Locate the cell with the specified text and output its (x, y) center coordinate. 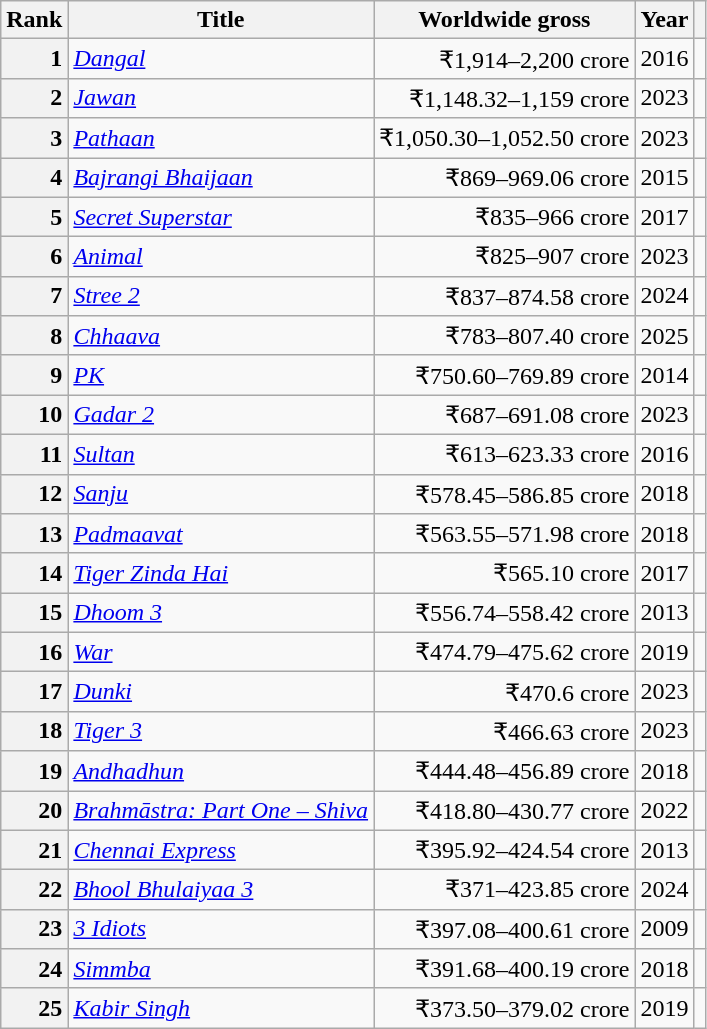
5 (34, 217)
War (221, 652)
Kabir Singh (221, 1008)
18 (34, 731)
2014 (664, 375)
Jawan (221, 98)
Title (221, 20)
1 (34, 59)
₹750.60–769.89 crore (504, 375)
₹397.08–400.61 crore (504, 929)
23 (34, 929)
₹565.10 crore (504, 573)
2025 (664, 336)
Chennai Express (221, 850)
2015 (664, 178)
8 (34, 336)
Padmaavat (221, 534)
Dunki (221, 692)
Andhadhun (221, 771)
₹563.55–571.98 crore (504, 534)
₹825–907 crore (504, 257)
6 (34, 257)
₹1,914–2,200 crore (504, 59)
₹466.63 crore (504, 731)
20 (34, 810)
₹444.48–456.89 crore (504, 771)
2 (34, 98)
Tiger Zinda Hai (221, 573)
₹578.45–586.85 crore (504, 494)
Simmba (221, 969)
₹837–874.58 crore (504, 296)
₹474.79–475.62 crore (504, 652)
16 (34, 652)
₹395.92–424.54 crore (504, 850)
Bhool Bhulaiyaa 3 (221, 890)
₹371–423.85 crore (504, 890)
Rank (34, 20)
₹418.80–430.77 crore (504, 810)
Dhoom 3 (221, 613)
10 (34, 415)
₹835–966 crore (504, 217)
₹1,148.32–1,159 crore (504, 98)
Dangal (221, 59)
2009 (664, 929)
Stree 2 (221, 296)
Tiger 3 (221, 731)
₹556.74–558.42 crore (504, 613)
PK (221, 375)
Gadar 2 (221, 415)
₹687–691.08 crore (504, 415)
Brahmāstra: Part One – Shiva (221, 810)
Worldwide gross (504, 20)
25 (34, 1008)
22 (34, 890)
Chhaava (221, 336)
13 (34, 534)
₹613–623.33 crore (504, 454)
₹783–807.40 crore (504, 336)
7 (34, 296)
₹869–969.06 crore (504, 178)
12 (34, 494)
11 (34, 454)
₹391.68–400.19 crore (504, 969)
19 (34, 771)
Secret Superstar (221, 217)
3 Idiots (221, 929)
14 (34, 573)
₹373.50–379.02 crore (504, 1008)
₹470.6 crore (504, 692)
15 (34, 613)
Year (664, 20)
4 (34, 178)
21 (34, 850)
₹1,050.30–1,052.50 crore (504, 138)
3 (34, 138)
Bajrangi Bhaijaan (221, 178)
17 (34, 692)
Sanju (221, 494)
Animal (221, 257)
9 (34, 375)
Pathaan (221, 138)
2022 (664, 810)
Sultan (221, 454)
24 (34, 969)
